Extract the (x, y) coordinate from the center of the cell holding the provided text.  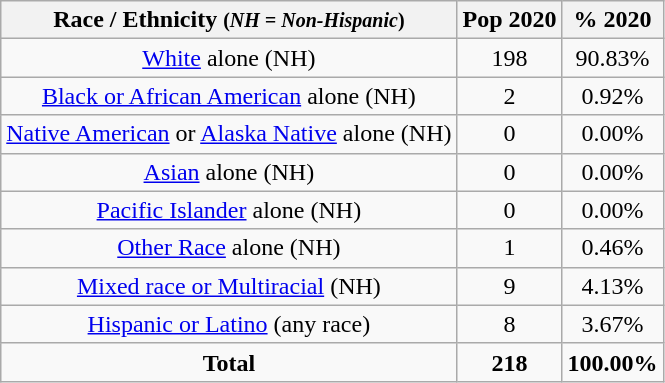
Total (229, 362)
Pacific Islander alone (NH) (229, 210)
100.00% (612, 362)
0.92% (612, 96)
8 (510, 324)
198 (510, 58)
Mixed race or Multiracial (NH) (229, 286)
% 2020 (612, 20)
0.46% (612, 248)
90.83% (612, 58)
2 (510, 96)
1 (510, 248)
4.13% (612, 286)
Asian alone (NH) (229, 172)
Native American or Alaska Native alone (NH) (229, 134)
9 (510, 286)
Pop 2020 (510, 20)
Race / Ethnicity (NH = Non-Hispanic) (229, 20)
White alone (NH) (229, 58)
Hispanic or Latino (any race) (229, 324)
Black or African American alone (NH) (229, 96)
Other Race alone (NH) (229, 248)
3.67% (612, 324)
218 (510, 362)
